Pinpoint the cell where the given text exists, returning its (x, y) midpoint coordinate. 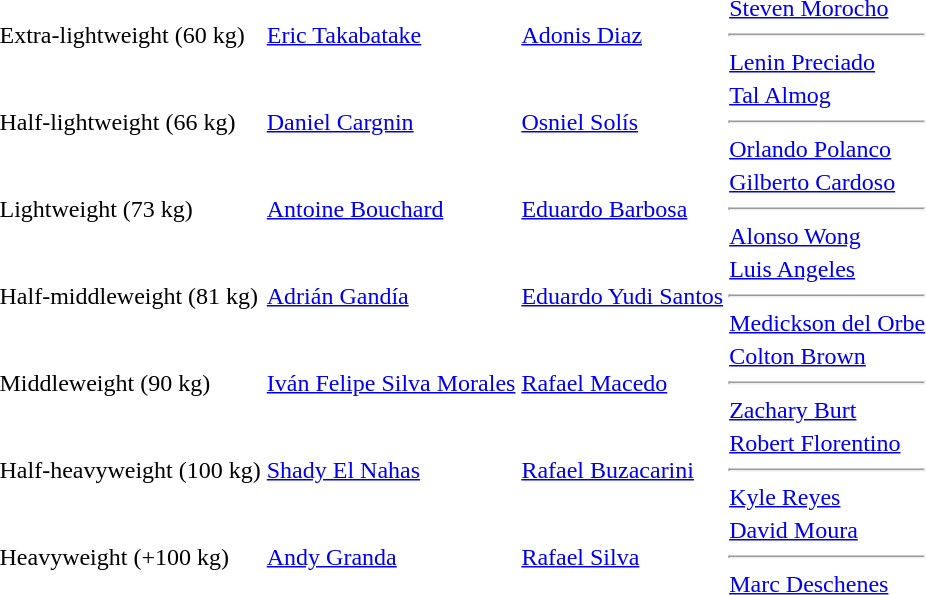
Shady El Nahas (391, 470)
Rafael Buzacarini (622, 470)
Daniel Cargnin (391, 122)
Eduardo Yudi Santos (622, 296)
Eduardo Barbosa (622, 209)
Adrián Gandía (391, 296)
Osniel Solís (622, 122)
Antoine Bouchard (391, 209)
Iván Felipe Silva Morales (391, 383)
Rafael Macedo (622, 383)
